Return [X, Y] of the center of cell containing provided text 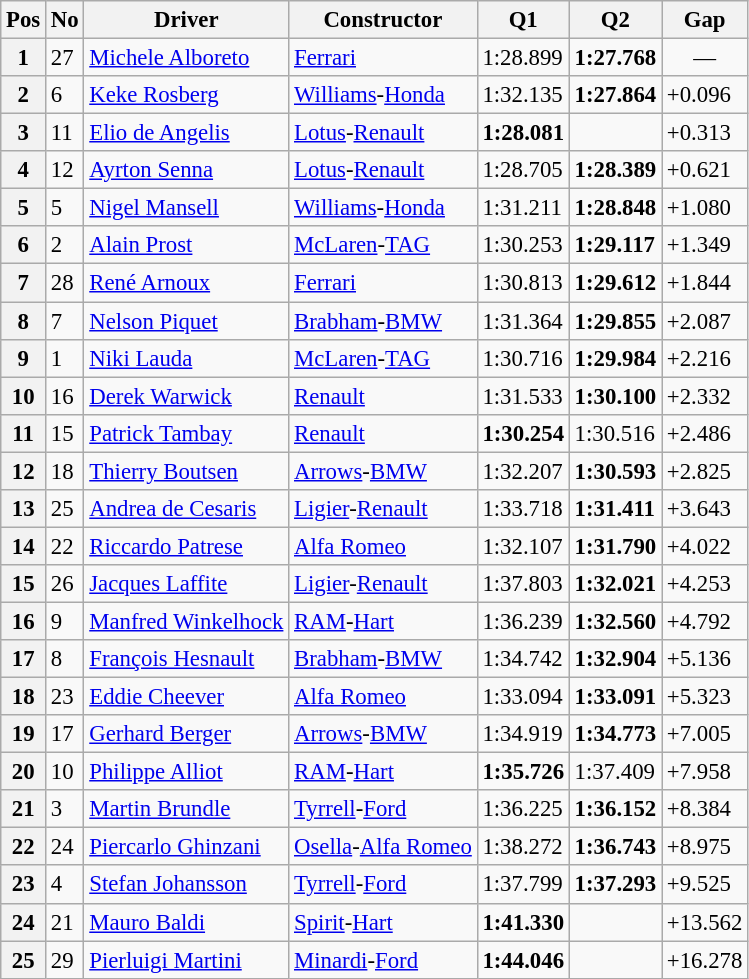
1:32.560 [615, 621]
+7.005 [705, 734]
27 [65, 58]
+1.080 [705, 208]
+5.136 [705, 659]
Driver [186, 20]
1:36.239 [523, 621]
+0.313 [705, 133]
Spirit-Hart [383, 922]
Piercarlo Ghinzani [186, 847]
+4.253 [705, 584]
1:28.899 [523, 58]
Andrea de Cesaris [186, 509]
Martin Brundle [186, 809]
Q2 [615, 20]
1:29.984 [615, 358]
+4.792 [705, 621]
1:28.848 [615, 208]
1:37.409 [615, 772]
1:33.094 [523, 697]
1:30.100 [615, 396]
+8.975 [705, 847]
Patrick Tambay [186, 433]
+5.323 [705, 697]
1:29.612 [615, 283]
1:31.211 [523, 208]
Riccardo Patrese [186, 546]
Nelson Piquet [186, 321]
Elio de Angelis [186, 133]
Gap [705, 20]
Minardi-Ford [383, 960]
1:30.813 [523, 283]
1:36.743 [615, 847]
26 [65, 584]
1:37.799 [523, 885]
1:37.803 [523, 584]
Osella-Alfa Romeo [383, 847]
1:30.254 [523, 433]
1:28.705 [523, 170]
René Arnoux [186, 283]
1:27.768 [615, 58]
Eddie Cheever [186, 697]
1:30.716 [523, 358]
1:32.135 [523, 95]
13 [24, 509]
1:32.021 [615, 584]
Thierry Boutsen [186, 471]
1:44.046 [523, 960]
+7.958 [705, 772]
19 [24, 734]
1:37.293 [615, 885]
1:28.081 [523, 133]
+3.643 [705, 509]
François Hesnault [186, 659]
+2.087 [705, 321]
Pierluigi Martini [186, 960]
1:29.855 [615, 321]
+9.525 [705, 885]
29 [65, 960]
1:41.330 [523, 922]
No [65, 20]
1:32.904 [615, 659]
Philippe Alliot [186, 772]
1:31.533 [523, 396]
1:33.091 [615, 697]
20 [24, 772]
Manfred Winkelhock [186, 621]
1:31.364 [523, 321]
Michele Alboreto [186, 58]
14 [24, 546]
1:32.107 [523, 546]
Jacques Laffite [186, 584]
+0.621 [705, 170]
1:31.411 [615, 509]
+16.278 [705, 960]
1:33.718 [523, 509]
+2.486 [705, 433]
Stefan Johansson [186, 885]
1:35.726 [523, 772]
+0.096 [705, 95]
+8.384 [705, 809]
+2.825 [705, 471]
+13.562 [705, 922]
1:28.389 [615, 170]
1:34.773 [615, 734]
Niki Lauda [186, 358]
1:30.516 [615, 433]
1:34.742 [523, 659]
Mauro Baldi [186, 922]
1:29.117 [615, 245]
1:30.253 [523, 245]
+2.216 [705, 358]
Constructor [383, 20]
Gerhard Berger [186, 734]
1:31.790 [615, 546]
Q1 [523, 20]
+1.844 [705, 283]
Nigel Mansell [186, 208]
+2.332 [705, 396]
Derek Warwick [186, 396]
1:36.225 [523, 809]
1:34.919 [523, 734]
Alain Prost [186, 245]
Pos [24, 20]
— [705, 58]
1:38.272 [523, 847]
+4.022 [705, 546]
+1.349 [705, 245]
Keke Rosberg [186, 95]
Ayrton Senna [186, 170]
28 [65, 283]
1:36.152 [615, 809]
1:30.593 [615, 471]
1:27.864 [615, 95]
1:32.207 [523, 471]
